Scan for the cell matching the given text and deliver its (X, Y) coordinate at center. 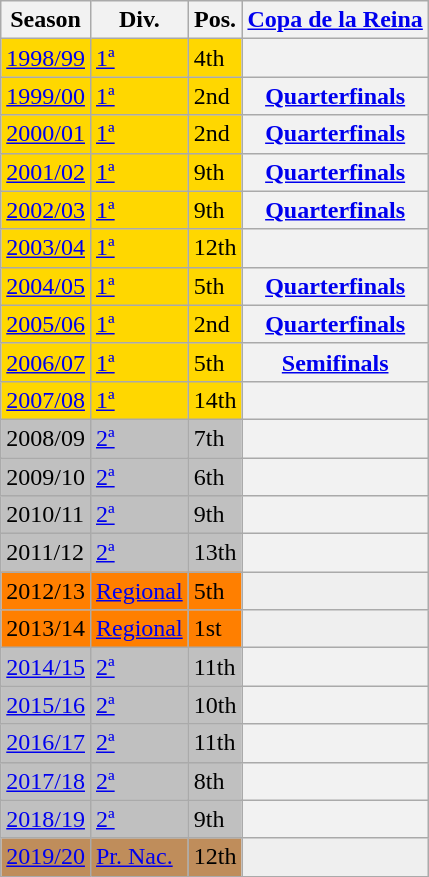
Div. (139, 20)
2008/09 (46, 438)
2002/03 (46, 210)
2006/07 (46, 362)
1998/99 (46, 58)
2001/02 (46, 172)
2003/04 (46, 248)
2012/13 (46, 591)
14th (215, 400)
Copa de la Reina (335, 20)
1999/00 (46, 96)
2000/01 (46, 134)
2010/11 (46, 515)
Pos. (215, 20)
8th (215, 781)
6th (215, 477)
10th (215, 705)
1st (215, 629)
2007/08 (46, 400)
2005/06 (46, 324)
2017/18 (46, 781)
2014/15 (46, 667)
2018/19 (46, 819)
7th (215, 438)
Season (46, 20)
2019/20 (46, 857)
13th (215, 553)
2011/12 (46, 553)
2009/10 (46, 477)
Pr. Nac. (139, 857)
Semifinals (335, 362)
4th (215, 58)
2016/17 (46, 743)
2015/16 (46, 705)
2004/05 (46, 286)
2013/14 (46, 629)
